From the cell containing the given text, extract its center point as [X, Y] coordinate. 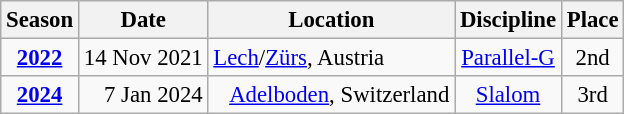
3rd [592, 95]
2024 [40, 95]
2nd [592, 58]
Location [332, 20]
Place [592, 20]
14 Nov 2021 [143, 58]
Parallel-G [508, 58]
Slalom [508, 95]
Adelboden, Switzerland [332, 95]
Season [40, 20]
Lech/Zürs, Austria [332, 58]
Discipline [508, 20]
7 Jan 2024 [143, 95]
Date [143, 20]
2022 [40, 58]
